Detect which cell encompasses the target text, then output its [x, y] center coordinate. 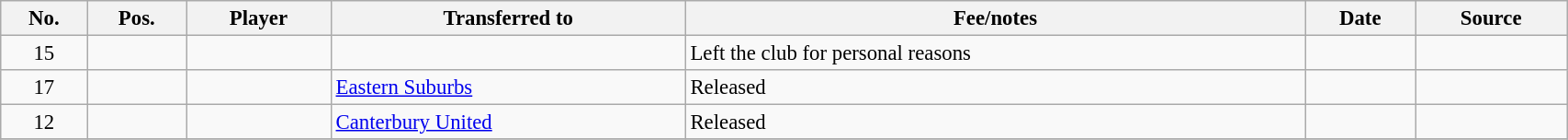
No. [44, 18]
Left the club for personal reasons [996, 53]
Canterbury United [508, 122]
Transferred to [508, 18]
Date [1360, 18]
17 [44, 87]
12 [44, 122]
Fee/notes [996, 18]
15 [44, 53]
Pos. [137, 18]
Eastern Suburbs [508, 87]
Player [259, 18]
Source [1492, 18]
